For the text-containing cell, return its midpoint in [X, Y] coordinate format. 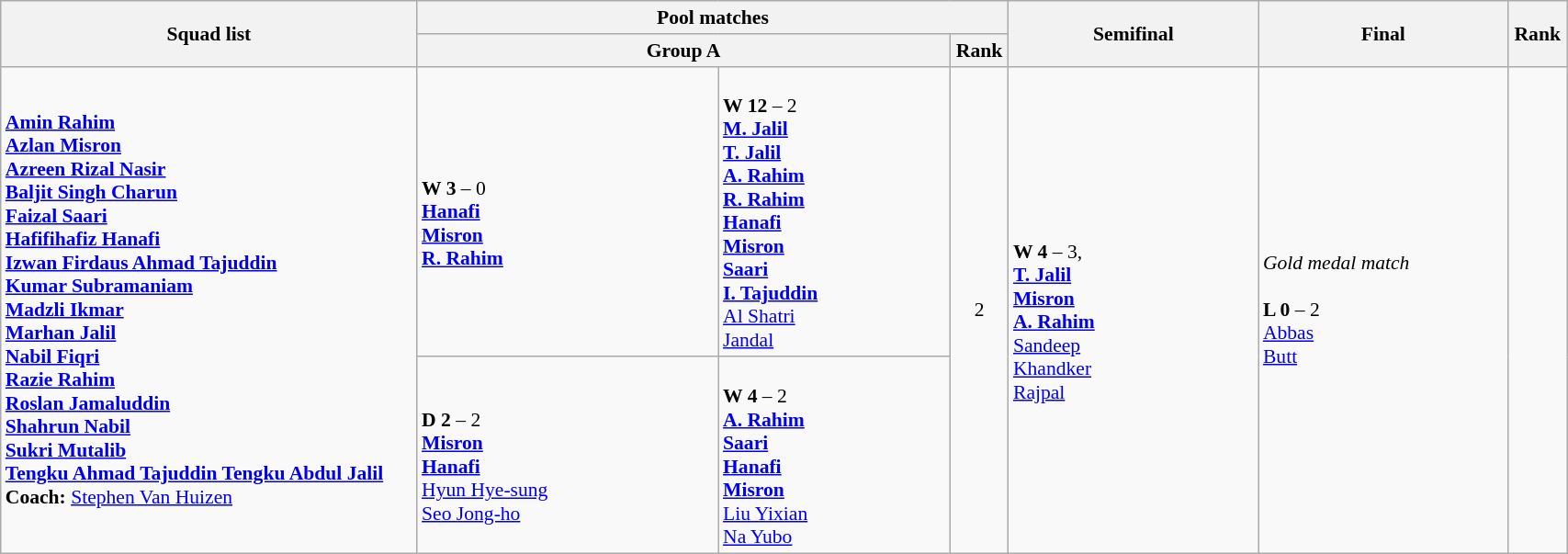
W 12 – 2M. Jalil T. Jalil A. Rahim R. Rahim Hanafi Misron Saari I. Tajuddin Al Shatri Jandal [834, 211]
Semifinal [1134, 33]
D 2 – 2Misron Hanafi Hyun Hye-sung Seo Jong-ho [568, 456]
Final [1383, 33]
W 4 – 2A. Rahim Saari Hanafi Misron Liu Yixian Na Yubo [834, 456]
2 [979, 310]
Squad list [209, 33]
Pool matches [713, 17]
Gold medal matchL 0 – 2Abbas Butt [1383, 310]
Group A [683, 51]
W 3 – 0Hanafi Misron R. Rahim [568, 211]
W 4 – 3, T. Jalil Misron A. Rahim Sandeep Khandker Rajpal [1134, 310]
